Pinpoint the cell where the given text exists, returning its (x, y) midpoint coordinate. 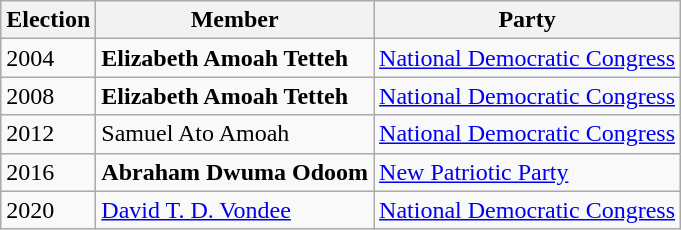
2016 (48, 172)
Samuel Ato Amoah (235, 134)
2012 (48, 134)
New Patriotic Party (528, 172)
Member (235, 20)
Election (48, 20)
2020 (48, 210)
Abraham Dwuma Odoom (235, 172)
2004 (48, 58)
Party (528, 20)
David T. D. Vondee (235, 210)
2008 (48, 96)
